Return the [x, y] coordinate for the center point of the cell that contains the specified text.  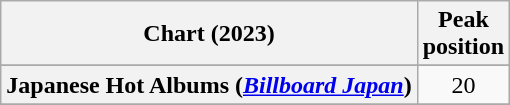
20 [463, 85]
Chart (2023) [209, 34]
Peakposition [463, 34]
Japanese Hot Albums (Billboard Japan) [209, 85]
